From the cell containing the given text, extract its center point as (X, Y) coordinate. 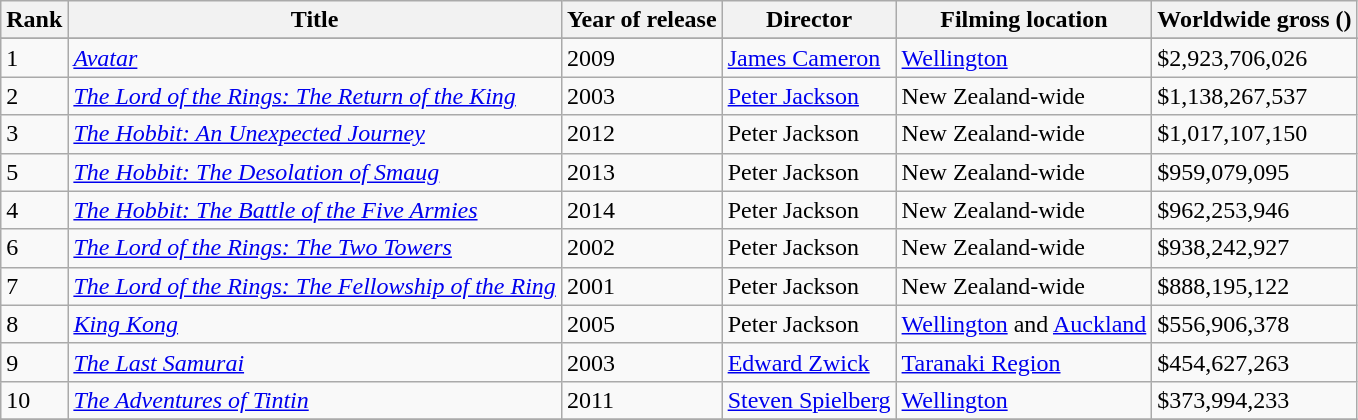
$962,253,946 (1254, 210)
The Hobbit: The Battle of the Five Armies (315, 210)
2009 (642, 58)
2012 (642, 134)
The Last Samurai (315, 362)
2001 (642, 286)
6 (34, 248)
$938,242,927 (1254, 248)
The Lord of the Rings: The Fellowship of the Ring (315, 286)
7 (34, 286)
Taranaki Region (1024, 362)
2005 (642, 324)
$1,138,267,537 (1254, 96)
$373,994,233 (1254, 400)
4 (34, 210)
1 (34, 58)
5 (34, 172)
2013 (642, 172)
The Lord of the Rings: The Return of the King (315, 96)
$2,923,706,026 (1254, 58)
Steven Spielberg (809, 400)
2014 (642, 210)
2011 (642, 400)
8 (34, 324)
$959,079,095 (1254, 172)
Edward Zwick (809, 362)
Filming location (1024, 20)
King Kong (315, 324)
The Lord of the Rings: The Two Towers (315, 248)
2002 (642, 248)
2 (34, 96)
The Hobbit: An Unexpected Journey (315, 134)
Rank (34, 20)
Avatar (315, 58)
10 (34, 400)
Director (809, 20)
$454,627,263 (1254, 362)
Worldwide gross () (1254, 20)
The Adventures of Tintin (315, 400)
The Hobbit: The Desolation of Smaug (315, 172)
Title (315, 20)
$888,195,122 (1254, 286)
3 (34, 134)
$1,017,107,150 (1254, 134)
James Cameron (809, 58)
9 (34, 362)
$556,906,378 (1254, 324)
Wellington and Auckland (1024, 324)
Year of release (642, 20)
